Return (x, y) of the center of cell containing provided text 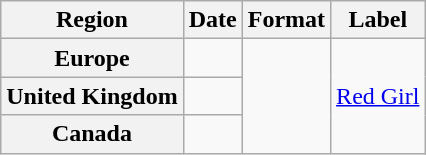
United Kingdom (92, 96)
Label (378, 20)
Region (92, 20)
Canada (92, 134)
Date (212, 20)
Red Girl (378, 96)
Europe (92, 58)
Format (286, 20)
